Detect which cell encompasses the target text, then output its (X, Y) center coordinate. 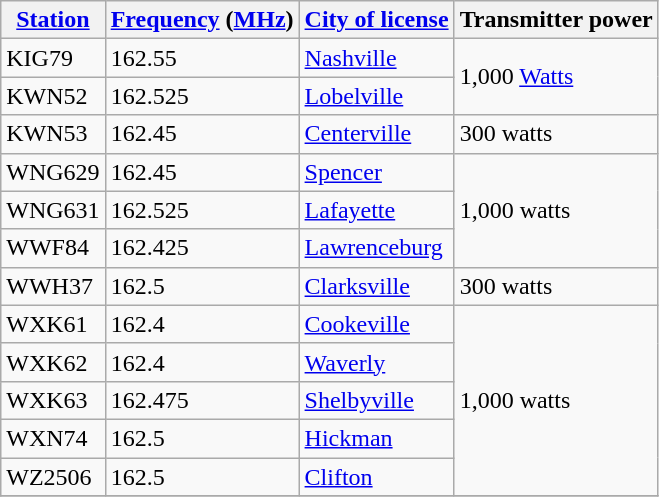
WNG631 (53, 210)
WWH37 (53, 286)
162.55 (202, 58)
Cookeville (376, 324)
WNG629 (53, 172)
Lafayette (376, 210)
Centerville (376, 134)
KWN52 (53, 96)
WXK63 (53, 400)
162.475 (202, 400)
Hickman (376, 438)
1,000 Watts (556, 77)
Clarksville (376, 286)
WZ2506 (53, 477)
Lobelville (376, 96)
Frequency (MHz) (202, 20)
City of license (376, 20)
Station (53, 20)
Nashville (376, 58)
WXK61 (53, 324)
Clifton (376, 477)
KIG79 (53, 58)
Lawrenceburg (376, 248)
162.425 (202, 248)
WWF84 (53, 248)
Spencer (376, 172)
Transmitter power (556, 20)
WXN74 (53, 438)
WXK62 (53, 362)
Shelbyville (376, 400)
KWN53 (53, 134)
Waverly (376, 362)
